Locate the cell with the specified text and output its [X, Y] center coordinate. 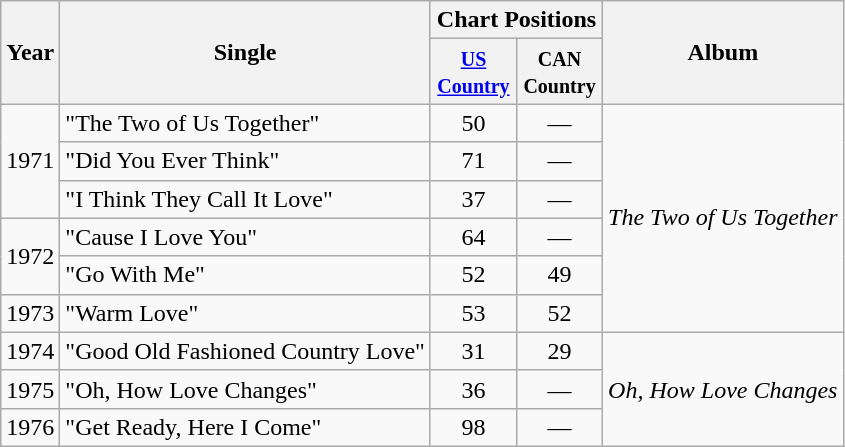
Year [30, 52]
36 [473, 389]
29 [560, 351]
71 [473, 161]
64 [473, 237]
1975 [30, 389]
"Cause I Love You" [246, 237]
The Two of Us Together [723, 218]
Chart Positions [516, 20]
49 [560, 275]
"Go With Me" [246, 275]
Album [723, 52]
1973 [30, 313]
CAN Country [560, 72]
1972 [30, 256]
1976 [30, 427]
31 [473, 351]
"I Think They Call It Love" [246, 199]
US Country [473, 72]
1971 [30, 161]
"Warm Love" [246, 313]
"Good Old Fashioned Country Love" [246, 351]
37 [473, 199]
"Oh, How Love Changes" [246, 389]
98 [473, 427]
"Did You Ever Think" [246, 161]
Oh, How Love Changes [723, 389]
1974 [30, 351]
Single [246, 52]
50 [473, 123]
"The Two of Us Together" [246, 123]
"Get Ready, Here I Come" [246, 427]
53 [473, 313]
